Detect which cell encompasses the target text, then output its [X, Y] center coordinate. 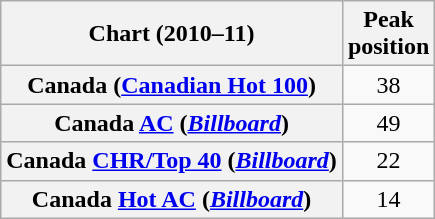
38 [388, 85]
Chart (2010–11) [172, 34]
14 [388, 199]
Peakposition [388, 34]
Canada Hot AC (Billboard) [172, 199]
Canada (Canadian Hot 100) [172, 85]
22 [388, 161]
49 [388, 123]
Canada CHR/Top 40 (Billboard) [172, 161]
Canada AC (Billboard) [172, 123]
